Provide the (x, y) coordinate of the cell's center where the given text is located.  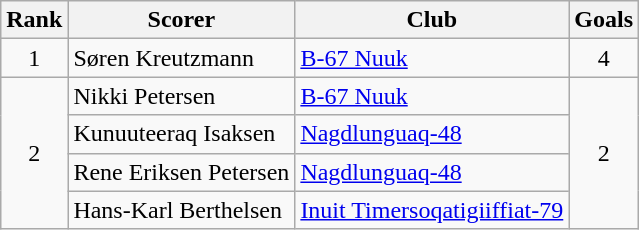
4 (604, 58)
Søren Kreutzmann (182, 58)
Kunuuteeraq Isaksen (182, 134)
1 (34, 58)
Scorer (182, 20)
Inuit Timersoqatigiiffiat-79 (432, 210)
Goals (604, 20)
Rank (34, 20)
Club (432, 20)
Rene Eriksen Petersen (182, 172)
Nikki Petersen (182, 96)
Hans-Karl Berthelsen (182, 210)
